For the text-containing cell, return its midpoint in (x, y) coordinate format. 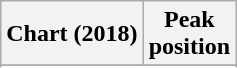
Chart (2018) (72, 34)
Peakposition (189, 34)
